Scan for the cell matching the given text and deliver its [X, Y] coordinate at center. 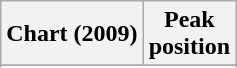
Chart (2009) [72, 34]
Peakposition [189, 34]
